Return [x, y] of the center of cell containing provided text 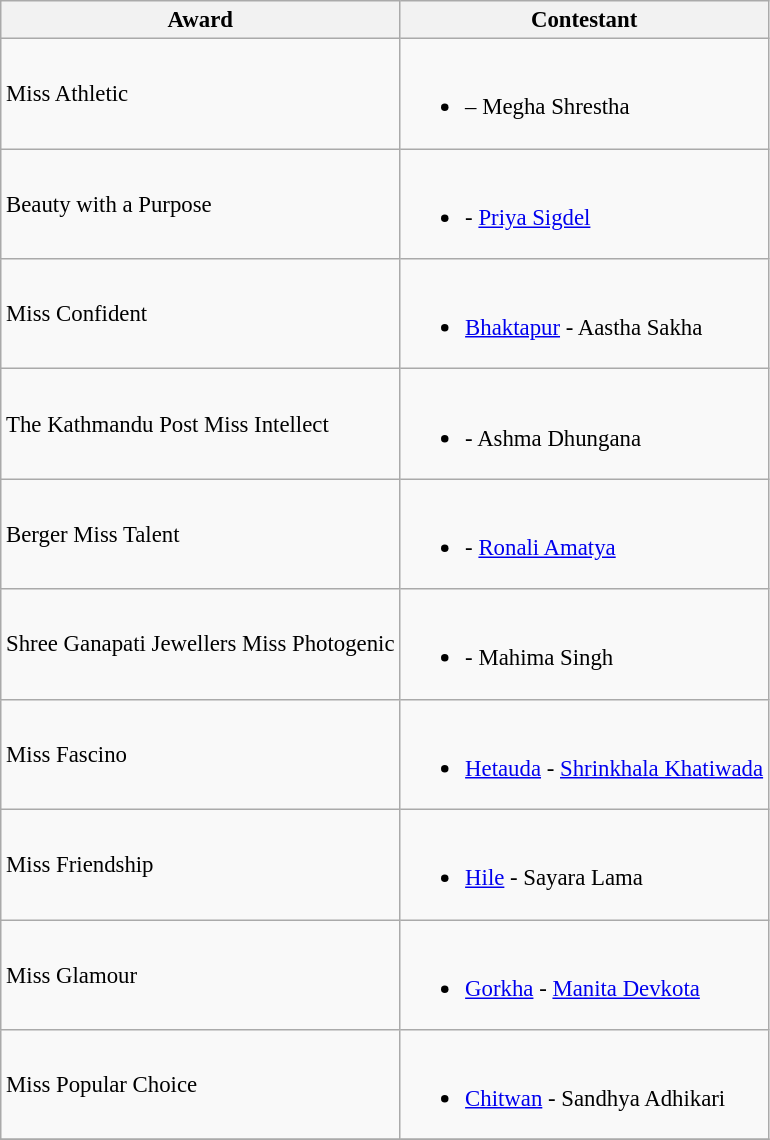
Award [200, 20]
Beauty with a Purpose [200, 204]
The Kathmandu Post Miss Intellect [200, 424]
Miss Popular Choice [200, 1085]
Chitwan - Sandhya Adhikari [584, 1085]
– Megha Shrestha [584, 94]
Shree Ganapati Jewellers Miss Photogenic [200, 644]
Miss Friendship [200, 865]
Hile - Sayara Lama [584, 865]
Bhaktapur - Aastha Sakha [584, 314]
Contestant [584, 20]
Gorkha - Manita Devkota [584, 975]
Miss Fascino [200, 754]
Miss Athletic [200, 94]
Berger Miss Talent [200, 534]
- Ashma Dhungana [584, 424]
- Priya Sigdel [584, 204]
Miss Confident [200, 314]
Miss Glamour [200, 975]
- Mahima Singh [584, 644]
- Ronali Amatya [584, 534]
Hetauda - Shrinkhala Khatiwada [584, 754]
